Identify which cell holds the provided text, then report its [X, Y] central coordinate. 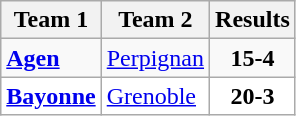
Perpignan [155, 58]
15-4 [253, 58]
20-3 [253, 96]
Team 2 [155, 20]
Team 1 [51, 20]
Grenoble [155, 96]
Agen [51, 58]
Bayonne [51, 96]
Results [253, 20]
